Locate the cell with the specified text and output its (X, Y) center coordinate. 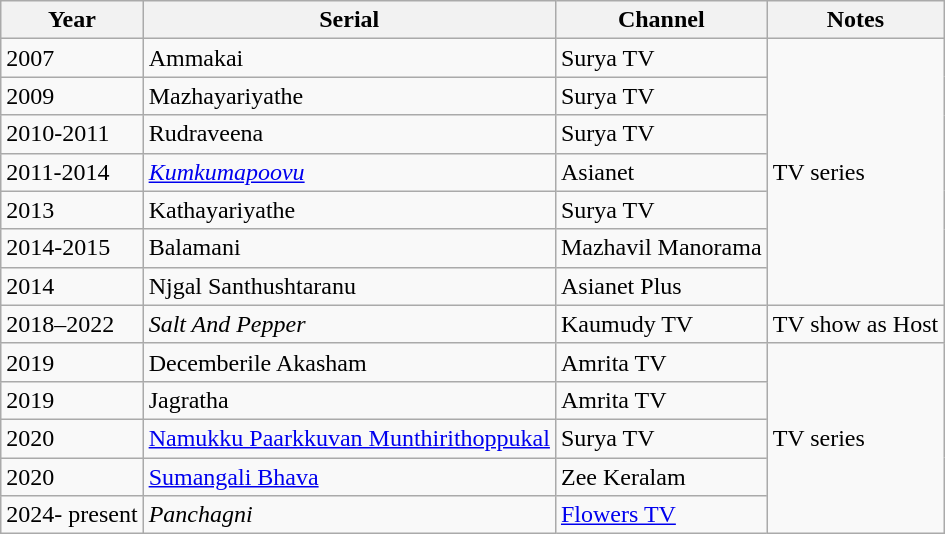
Rudraveena (349, 134)
Salt And Pepper (349, 324)
Namukku Paarkkuvan Munthirithoppukal (349, 438)
2011-2014 (72, 172)
Asianet (661, 172)
2018–2022 (72, 324)
Panchagni (349, 515)
2009 (72, 96)
Njgal Santhushtaranu (349, 286)
2007 (72, 58)
Serial (349, 20)
2024- present (72, 515)
Mazhavil Manorama (661, 248)
2014-2015 (72, 248)
Decemberile Akasham (349, 362)
Year (72, 20)
Zee Keralam (661, 477)
TV show as Host (856, 324)
Kumkumapoovu (349, 172)
2013 (72, 210)
Ammakai (349, 58)
Channel (661, 20)
Sumangali Bhava (349, 477)
Mazhayariyathe (349, 96)
2014 (72, 286)
Flowers TV (661, 515)
Asianet Plus (661, 286)
Kathayariyathe (349, 210)
Kaumudy TV (661, 324)
Jagratha (349, 400)
Balamani (349, 248)
2010-2011 (72, 134)
Notes (856, 20)
